Provide the (X, Y) coordinate of the cell's center where the given text is located.  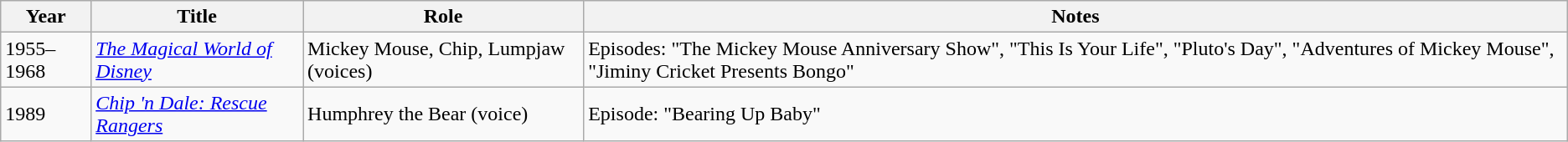
Notes (1075, 17)
The Magical World of Disney (198, 60)
Episode: "Bearing Up Baby" (1075, 114)
Humphrey the Bear (voice) (444, 114)
Episodes: "The Mickey Mouse Anniversary Show", "This Is Your Life", "Pluto's Day", "Adventures of Mickey Mouse", "Jiminy Cricket Presents Bongo" (1075, 60)
Mickey Mouse, Chip, Lumpjaw (voices) (444, 60)
Role (444, 17)
1955–1968 (46, 60)
Year (46, 17)
1989 (46, 114)
Chip 'n Dale: Rescue Rangers (198, 114)
Title (198, 17)
